Return (X, Y) of the center of cell containing provided text 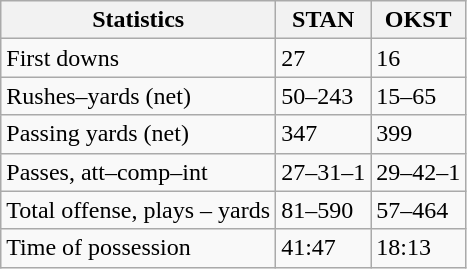
29–42–1 (418, 172)
41:47 (324, 248)
27–31–1 (324, 172)
Total offense, plays – yards (138, 210)
27 (324, 58)
81–590 (324, 210)
Time of possession (138, 248)
OKST (418, 20)
Passes, att–comp–int (138, 172)
First downs (138, 58)
50–243 (324, 96)
Rushes–yards (net) (138, 96)
399 (418, 134)
57–464 (418, 210)
16 (418, 58)
18:13 (418, 248)
STAN (324, 20)
Statistics (138, 20)
15–65 (418, 96)
Passing yards (net) (138, 134)
347 (324, 134)
